Return the [X, Y] coordinate for the center point of the cell that contains the specified text.  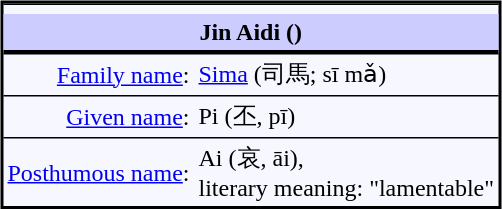
Posthumous name: [98, 172]
Given name: [98, 116]
Sima (司馬; sī mǎ) [346, 74]
Jin Aidi () [250, 34]
Ai (哀, āi),literary meaning: "lamentable" [346, 172]
Family name: [98, 74]
Pi (丕, pī) [346, 116]
